Determine the [X, Y] coordinate at the center of the cell enclosing the given text.  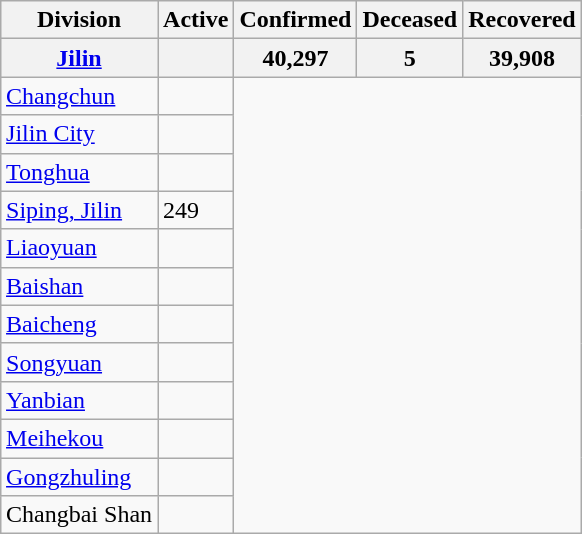
Tonghua [80, 172]
40,297 [296, 58]
Liaoyuan [80, 248]
Changchun [80, 96]
Deceased [410, 20]
5 [410, 58]
Meihekou [80, 438]
Division [80, 20]
Baicheng [80, 324]
Recovered [522, 20]
Siping, Jilin [80, 210]
Gongzhuling [80, 477]
Active [196, 20]
Yanbian [80, 400]
249 [196, 210]
Jilin City [80, 134]
Confirmed [296, 20]
Jilin [80, 58]
Songyuan [80, 362]
Changbai Shan [80, 515]
Baishan [80, 286]
39,908 [522, 58]
